Determine the (x, y) coordinate at the center of the cell enclosing the given text.  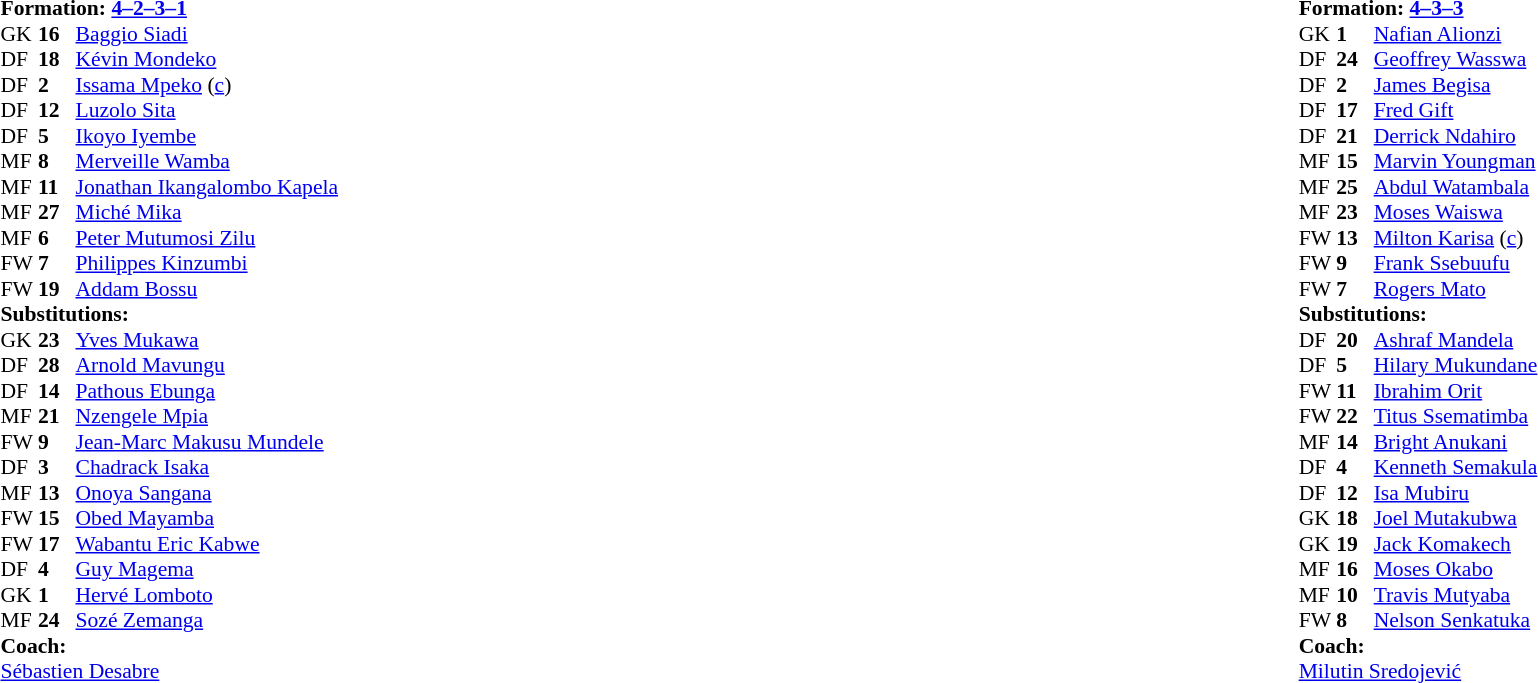
Philippes Kinzumbi (208, 263)
3 (57, 467)
Rogers Mato (1456, 289)
Chadrack Isaka (208, 467)
Baggio Siadi (208, 34)
Onoya Sangana (208, 493)
Milton Karisa (c) (1456, 238)
Luzolo Sita (208, 111)
Nafian Alionzi (1456, 34)
Jean-Marc Makusu Mundele (208, 442)
Ikoyo Iyembe (208, 136)
Hilary Mukundane (1456, 365)
Bright Anukani (1456, 442)
Marvin Youngman (1456, 161)
Moses Waiswa (1456, 213)
Abdul Watambala (1456, 187)
Jack Komakech (1456, 544)
Pathous Ebunga (208, 391)
Peter Mutumosi Zilu (208, 238)
Ibrahim Orit (1456, 391)
Geoffrey Wasswa (1456, 59)
Kévin Mondeko (208, 59)
Guy Magema (208, 569)
Sozé Zemanga (208, 621)
Moses Okabo (1456, 569)
Hervé Lomboto (208, 595)
6 (57, 238)
Nelson Senkatuka (1456, 621)
Obed Mayamba (208, 519)
Frank Ssebuufu (1456, 263)
Titus Ssematimba (1456, 417)
Travis Mutyaba (1456, 595)
Kenneth Semakula (1456, 467)
Isa Mubiru (1456, 493)
Wabantu Eric Kabwe (208, 544)
Issama Mpeko (c) (208, 85)
10 (1355, 595)
Nzengele Mpia (208, 417)
22 (1355, 417)
Yves Mukawa (208, 340)
28 (57, 365)
Merveille Wamba (208, 161)
James Begisa (1456, 85)
Joel Mutakubwa (1456, 519)
27 (57, 213)
Miché Mika (208, 213)
20 (1355, 340)
Derrick Ndahiro (1456, 136)
Ashraf Mandela (1456, 340)
Jonathan Ikangalombo Kapela (208, 187)
25 (1355, 187)
Addam Bossu (208, 289)
Arnold Mavungu (208, 365)
Fred Gift (1456, 111)
